Detect which cell encompasses the target text, then output its [x, y] center coordinate. 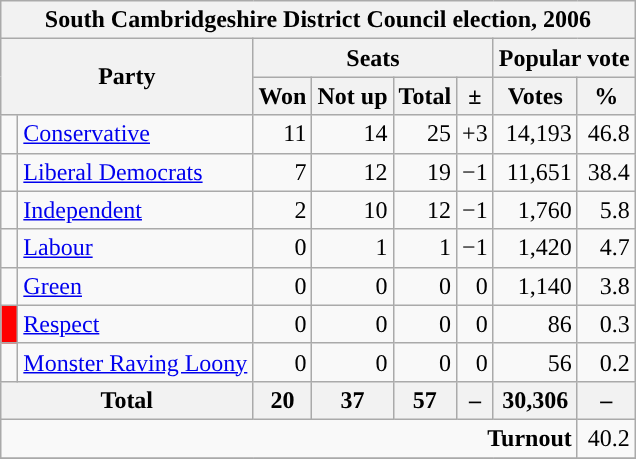
+3 [476, 134]
10 [352, 210]
Labour [136, 248]
30,306 [535, 400]
20 [282, 400]
46.8 [606, 134]
4.7 [606, 248]
56 [535, 362]
25 [425, 134]
Conservative [136, 134]
7 [282, 172]
5.8 [606, 210]
1,420 [535, 248]
40.2 [606, 438]
Votes [535, 96]
Liberal Democrats [136, 172]
Monster Raving Loony [136, 362]
Turnout [290, 438]
South Cambridgeshire District Council election, 2006 [318, 20]
11 [282, 134]
Independent [136, 210]
2 [282, 210]
37 [352, 400]
57 [425, 400]
± [476, 96]
19 [425, 172]
0.2 [606, 362]
0.3 [606, 324]
Green [136, 286]
Won [282, 96]
Popular vote [564, 58]
Respect [136, 324]
86 [535, 324]
38.4 [606, 172]
14 [352, 134]
1,140 [535, 286]
Party [127, 77]
Not up [352, 96]
Seats [373, 58]
1,760 [535, 210]
14,193 [535, 134]
% [606, 96]
3.8 [606, 286]
11,651 [535, 172]
